Find where the given text appears and provide that cell's center as [X, Y] coordinate. 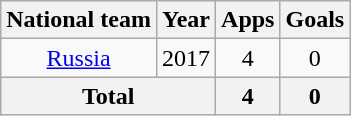
Goals [315, 20]
Apps [248, 20]
National team [79, 20]
Total [108, 96]
2017 [186, 58]
Year [186, 20]
Russia [79, 58]
